Pinpoint the cell where the given text exists, returning its [x, y] midpoint coordinate. 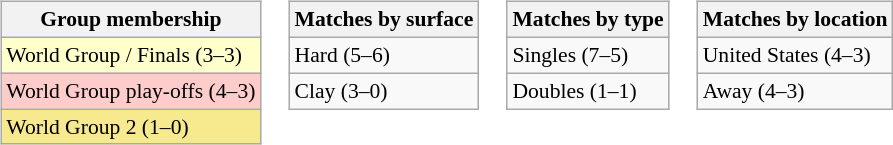
Doubles (1–1) [588, 91]
Group membership [130, 20]
World Group / Finals (3–3) [130, 55]
World Group 2 (1–0) [130, 127]
World Group play-offs (4–3) [130, 91]
Matches by surface [384, 20]
Matches by location [796, 20]
Hard (5–6) [384, 55]
Clay (3–0) [384, 91]
Away (4–3) [796, 91]
Matches by type [588, 20]
United States (4–3) [796, 55]
Singles (7–5) [588, 55]
